Search for the cell housing the specified text and yield its (x, y) center coordinate. 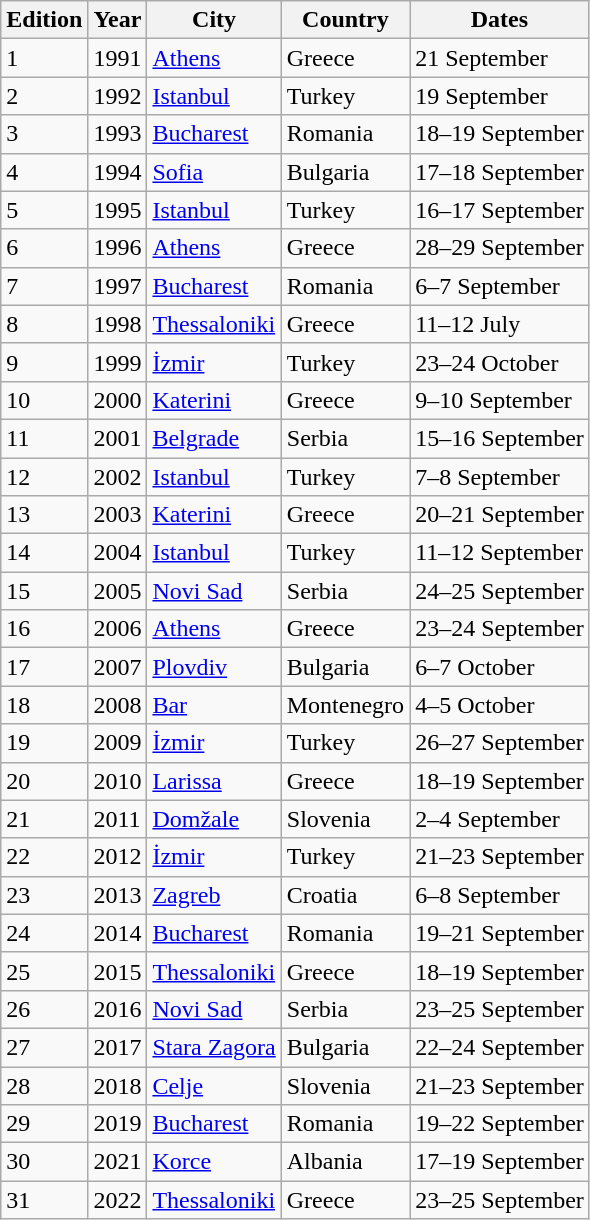
19–21 September (500, 933)
1998 (118, 324)
Domžale (214, 819)
2014 (118, 933)
2001 (118, 438)
6–8 September (500, 895)
2017 (118, 1047)
16 (44, 629)
Celje (214, 1085)
12 (44, 477)
2007 (118, 667)
24–25 September (500, 591)
Belgrade (214, 438)
2 (44, 96)
2011 (118, 819)
Sofia (214, 172)
2006 (118, 629)
1995 (118, 210)
2012 (118, 857)
Year (118, 20)
Country (345, 20)
Edition (44, 20)
21 September (500, 58)
8 (44, 324)
11–12 September (500, 553)
26 (44, 1009)
2010 (118, 781)
2004 (118, 553)
18 (44, 705)
7 (44, 286)
30 (44, 1162)
9–10 September (500, 400)
20 (44, 781)
14 (44, 553)
24 (44, 933)
17–19 September (500, 1162)
Plovdiv (214, 667)
27 (44, 1047)
19–22 September (500, 1124)
1996 (118, 248)
Larissa (214, 781)
2015 (118, 971)
2–4 September (500, 819)
2003 (118, 515)
Korce (214, 1162)
23 (44, 895)
22–24 September (500, 1047)
2022 (118, 1200)
19 September (500, 96)
2005 (118, 591)
1 (44, 58)
13 (44, 515)
2019 (118, 1124)
9 (44, 362)
11–12 July (500, 324)
16–17 September (500, 210)
2009 (118, 743)
23–24 October (500, 362)
3 (44, 134)
11 (44, 438)
15–16 September (500, 438)
Montenegro (345, 705)
10 (44, 400)
2002 (118, 477)
17 (44, 667)
2021 (118, 1162)
6–7 September (500, 286)
5 (44, 210)
22 (44, 857)
17–18 September (500, 172)
1991 (118, 58)
15 (44, 591)
6 (44, 248)
7–8 September (500, 477)
31 (44, 1200)
4 (44, 172)
19 (44, 743)
1993 (118, 134)
6–7 October (500, 667)
1994 (118, 172)
Stara Zagora (214, 1047)
21 (44, 819)
23–24 September (500, 629)
20–21 September (500, 515)
1992 (118, 96)
28–29 September (500, 248)
4–5 October (500, 705)
29 (44, 1124)
2016 (118, 1009)
28 (44, 1085)
Dates (500, 20)
1999 (118, 362)
2013 (118, 895)
26–27 September (500, 743)
Zagreb (214, 895)
1997 (118, 286)
2018 (118, 1085)
Bar (214, 705)
Albania (345, 1162)
City (214, 20)
25 (44, 971)
Croatia (345, 895)
2000 (118, 400)
2008 (118, 705)
